Determine the [x, y] coordinate at the center of the cell enclosing the given text.  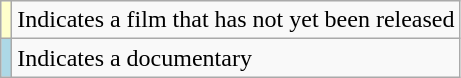
Indicates a film that has not yet been released [236, 20]
Indicates a documentary [236, 58]
